Extract the (X, Y) coordinate from the center of the cell holding the provided text.  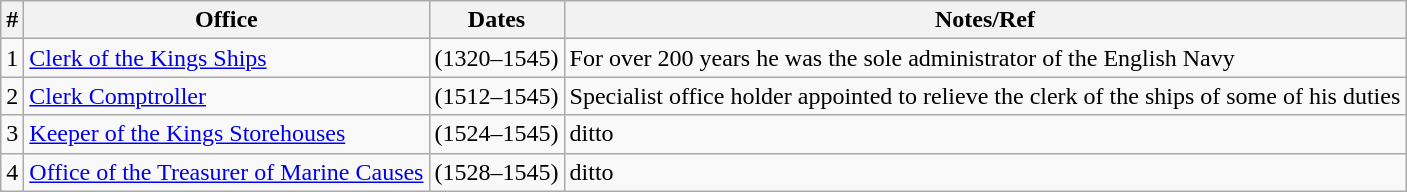
Office (226, 20)
3 (12, 134)
Office of the Treasurer of Marine Causes (226, 172)
Clerk of the Kings Ships (226, 58)
(1512–1545) (496, 96)
# (12, 20)
2 (12, 96)
4 (12, 172)
(1524–1545) (496, 134)
(1528–1545) (496, 172)
Specialist office holder appointed to relieve the clerk of the ships of some of his duties (985, 96)
Keeper of the Kings Storehouses (226, 134)
1 (12, 58)
(1320–1545) (496, 58)
For over 200 years he was the sole administrator of the English Navy (985, 58)
Dates (496, 20)
Clerk Comptroller (226, 96)
Notes/Ref (985, 20)
